Find where the given text appears and provide that cell's center as (x, y) coordinate. 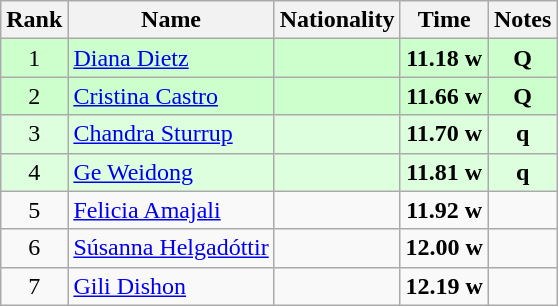
Felicia Amajali (171, 210)
12.19 w (444, 286)
5 (34, 210)
11.92 w (444, 210)
1 (34, 58)
Nationality (337, 20)
Súsanna Helgadóttir (171, 248)
4 (34, 172)
Time (444, 20)
2 (34, 96)
11.18 w (444, 58)
3 (34, 134)
Ge Weidong (171, 172)
Chandra Sturrup (171, 134)
Gili Dishon (171, 286)
11.70 w (444, 134)
Cristina Castro (171, 96)
6 (34, 248)
Diana Dietz (171, 58)
11.66 w (444, 96)
7 (34, 286)
Rank (34, 20)
12.00 w (444, 248)
11.81 w (444, 172)
Name (171, 20)
Notes (522, 20)
